Locate the cell with the specified text and output its [X, Y] center coordinate. 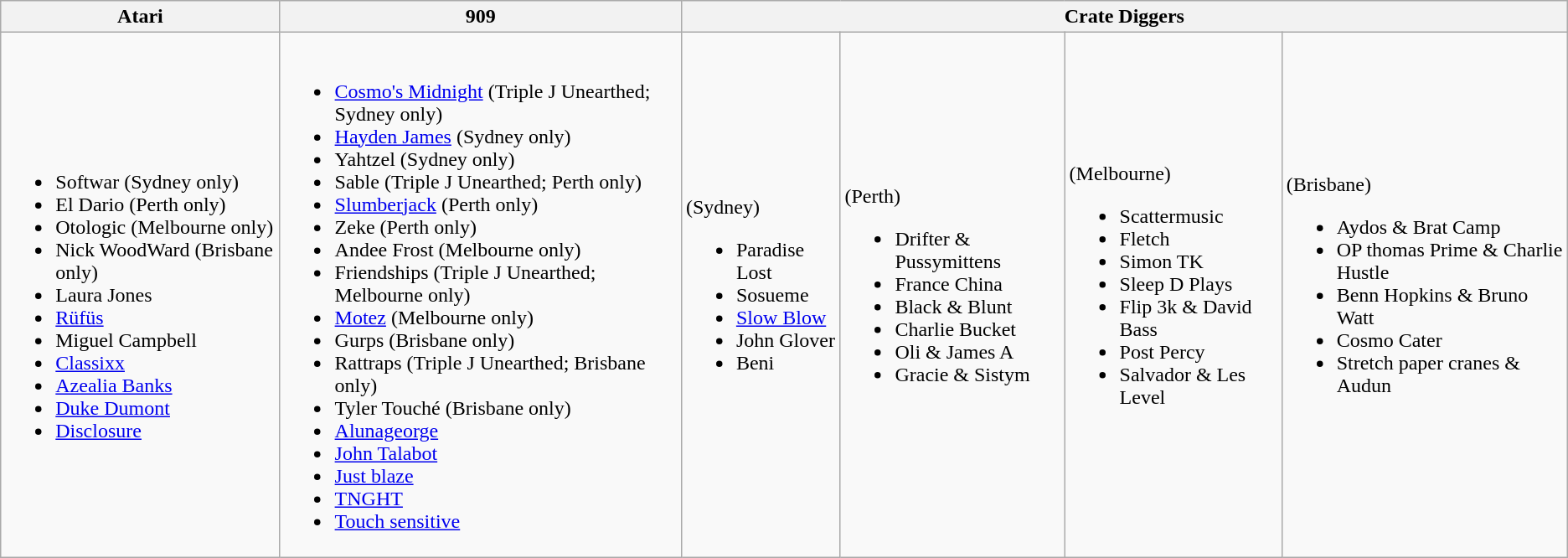
Atari [141, 17]
(Melbourne)ScattermusicFletchSimon TKSleep D PlaysFlip 3k & David BassPost PercySalvador & Les Level [1173, 295]
909 [481, 17]
(Brisbane)Aydos & Brat CampOP thomas Prime & Charlie HustleBenn Hopkins & Bruno WattCosmo CaterStretch paper cranes & Audun [1424, 295]
(Sydney)Paradise LostSosuemeSlow BlowJohn GloverBeni [761, 295]
(Perth)Drifter & PussymittensFrance ChinaBlack & BluntCharlie BucketOli & James AGracie & Sistym [952, 295]
Crate Diggers [1124, 17]
